For the text-containing cell, return its midpoint in [X, Y] coordinate format. 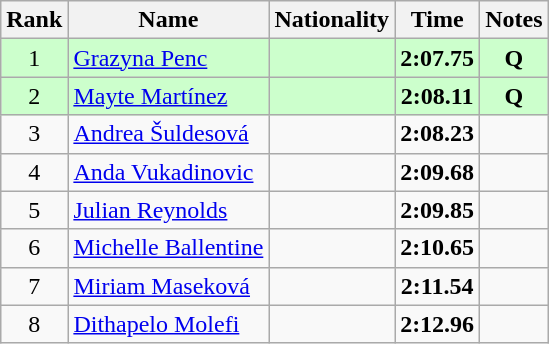
2:07.75 [438, 58]
2:12.96 [438, 324]
Dithapelo Molefi [168, 324]
2:08.23 [438, 134]
1 [34, 58]
6 [34, 248]
8 [34, 324]
2:09.68 [438, 172]
Nationality [332, 20]
Rank [34, 20]
2:09.85 [438, 210]
5 [34, 210]
2:11.54 [438, 286]
Michelle Ballentine [168, 248]
Notes [514, 20]
3 [34, 134]
Anda Vukadinovic [168, 172]
2 [34, 96]
4 [34, 172]
Grazyna Penc [168, 58]
2:10.65 [438, 248]
Mayte Martínez [168, 96]
Time [438, 20]
7 [34, 286]
2:08.11 [438, 96]
Julian Reynolds [168, 210]
Andrea Šuldesová [168, 134]
Miriam Maseková [168, 286]
Name [168, 20]
